For the text-containing cell, return its midpoint in (x, y) coordinate format. 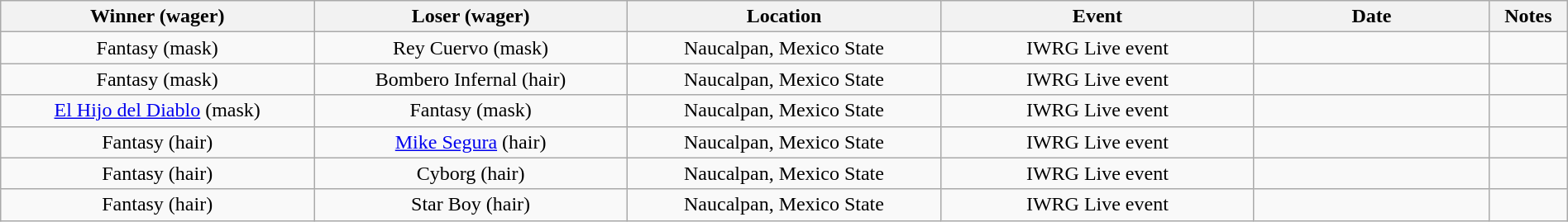
Bombero Infernal (hair) (471, 79)
Location (784, 17)
Notes (1528, 17)
Date (1371, 17)
Rey Cuervo (mask) (471, 48)
Loser (wager) (471, 17)
Event (1097, 17)
El Hijo del Diablo (mask) (157, 111)
Cyborg (hair) (471, 173)
Winner (wager) (157, 17)
Mike Segura (hair) (471, 142)
Star Boy (hair) (471, 205)
